Find where the given text appears and provide that cell's center as (x, y) coordinate. 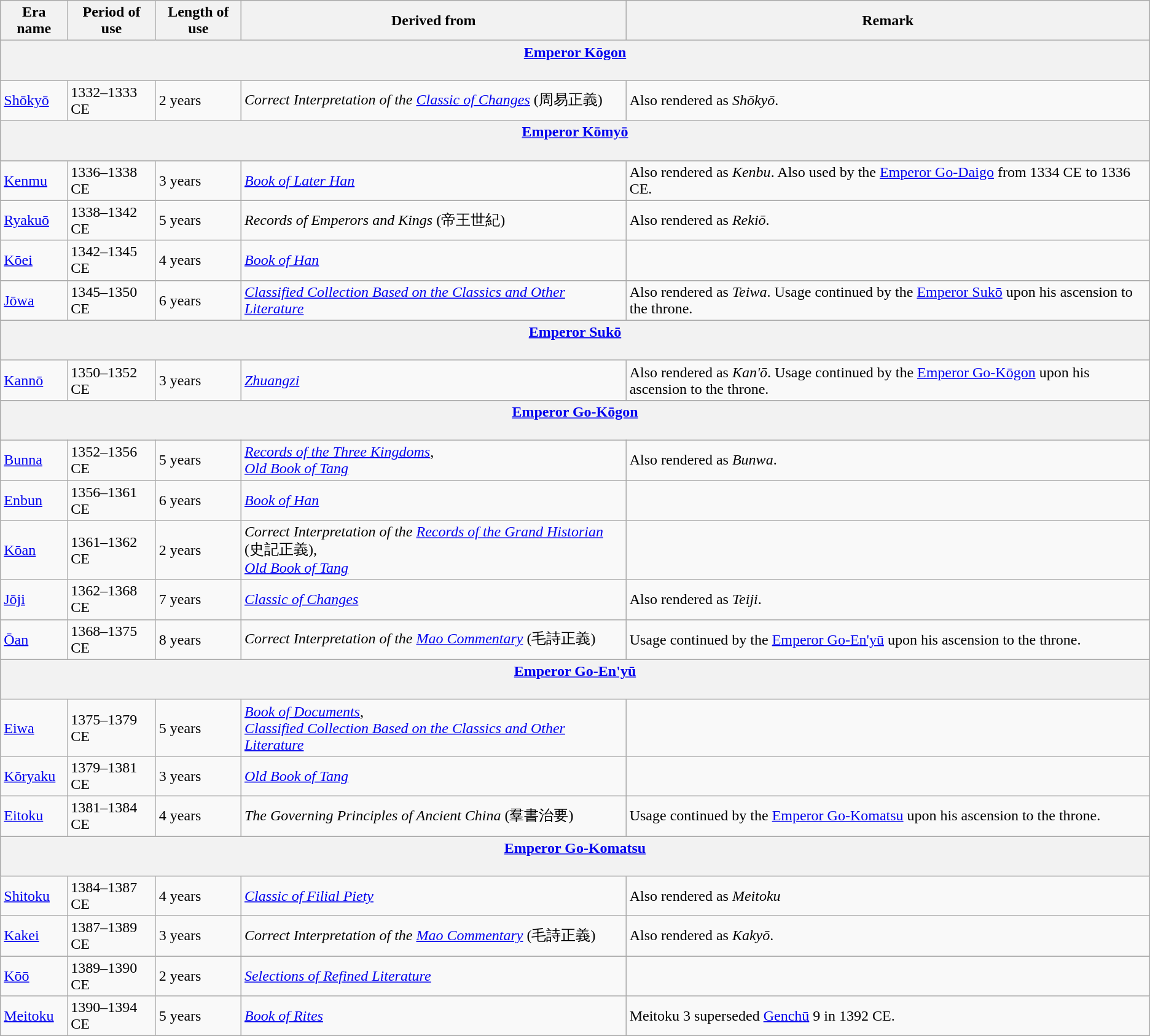
1387–1389 CE (112, 936)
1356–1361 CE (112, 500)
Jōji (34, 600)
1332–1333 CE (112, 101)
Emperor Kōgon (575, 60)
Also rendered as Teiji. (888, 600)
Correct Interpretation of the Classic of Changes (周易正義) (434, 101)
Also rendered as Kan'ō. Usage continued by the Emperor Go-Kōgon upon his ascension to the throne. (888, 380)
Kannō (34, 380)
Emperor Go-Kōgon (575, 420)
Book of Rites (434, 1016)
Correct Interpretation of the Records of the Grand Historian (史記正義),Old Book of Tang (434, 551)
Also rendered as Meitoku (888, 896)
Also rendered as Kenbu. Also used by the Emperor Go-Daigo from 1334 CE to 1336 CE. (888, 181)
1336–1338 CE (112, 181)
Book of Documents,Classified Collection Based on the Classics and Other Literature (434, 728)
Emperor Go-En'yū (575, 680)
8 years (198, 639)
1381–1384 CE (112, 816)
Ryakuō (34, 220)
1390–1394 CE (112, 1016)
Classified Collection Based on the Classics and Other Literature (434, 300)
Selections of Refined Literature (434, 976)
Old Book of Tang (434, 775)
1361–1362 CE (112, 551)
Classic of Filial Piety (434, 896)
1375–1379 CE (112, 728)
1352–1356 CE (112, 460)
Bunna (34, 460)
Length of use (198, 21)
Era name (34, 21)
Kōryaku (34, 775)
Also rendered as Teiwa. Usage continued by the Emperor Sukō upon his ascension to the throne. (888, 300)
1368–1375 CE (112, 639)
Emperor Go-Komatsu (575, 855)
1338–1342 CE (112, 220)
Period of use (112, 21)
Shitoku (34, 896)
1389–1390 CE (112, 976)
Emperor Kōmyō (575, 140)
1350–1352 CE (112, 380)
Emperor Sukō (575, 340)
1384–1387 CE (112, 896)
The Governing Principles of Ancient China (羣書治要) (434, 816)
Meitoku (34, 1016)
1362–1368 CE (112, 600)
Kenmu (34, 181)
1345–1350 CE (112, 300)
Kōei (34, 261)
1379–1381 CE (112, 775)
Ōan (34, 639)
Eiwa (34, 728)
Also rendered as Shōkyō. (888, 101)
Remark (888, 21)
Book of Later Han (434, 181)
Records of the Three Kingdoms,Old Book of Tang (434, 460)
Meitoku 3 superseded Genchū 9 in 1392 CE. (888, 1016)
Kakei (34, 936)
Also rendered as Kakyō. (888, 936)
Derived from (434, 21)
Enbun (34, 500)
Classic of Changes (434, 600)
Kōan (34, 551)
Jōwa (34, 300)
Zhuangzi (434, 380)
7 years (198, 600)
Also rendered as Rekiō. (888, 220)
1342–1345 CE (112, 261)
Kōō (34, 976)
Eitoku (34, 816)
Usage continued by the Emperor Go-Komatsu upon his ascension to the throne. (888, 816)
Also rendered as Bunwa. (888, 460)
Records of Emperors and Kings (帝王世紀) (434, 220)
Shōkyō (34, 101)
Usage continued by the Emperor Go-En'yū upon his ascension to the throne. (888, 639)
